Identify which cell holds the provided text, then report its [x, y] central coordinate. 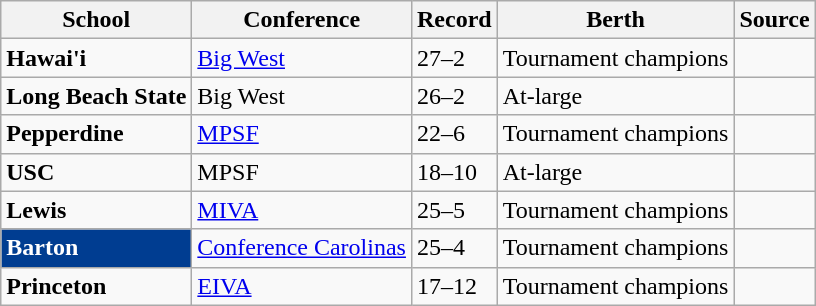
Berth [616, 20]
USC [96, 172]
Pepperdine [96, 134]
Long Beach State [96, 96]
25–5 [454, 210]
26–2 [454, 96]
Record [454, 20]
22–6 [454, 134]
17–12 [454, 286]
25–4 [454, 248]
Hawai'i [96, 58]
18–10 [454, 172]
EIVA [302, 286]
MIVA [302, 210]
Princeton [96, 286]
Conference Carolinas [302, 248]
Conference [302, 20]
Barton [96, 248]
School [96, 20]
27–2 [454, 58]
Source [774, 20]
Lewis [96, 210]
